Detect which cell encompasses the target text, then output its (x, y) center coordinate. 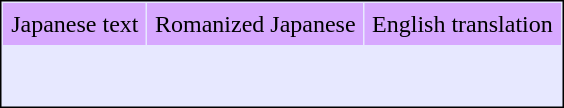
Romanized Japanese (256, 24)
Japanese text (75, 24)
English translation (463, 24)
